Find where the given text appears and provide that cell's center as [X, Y] coordinate. 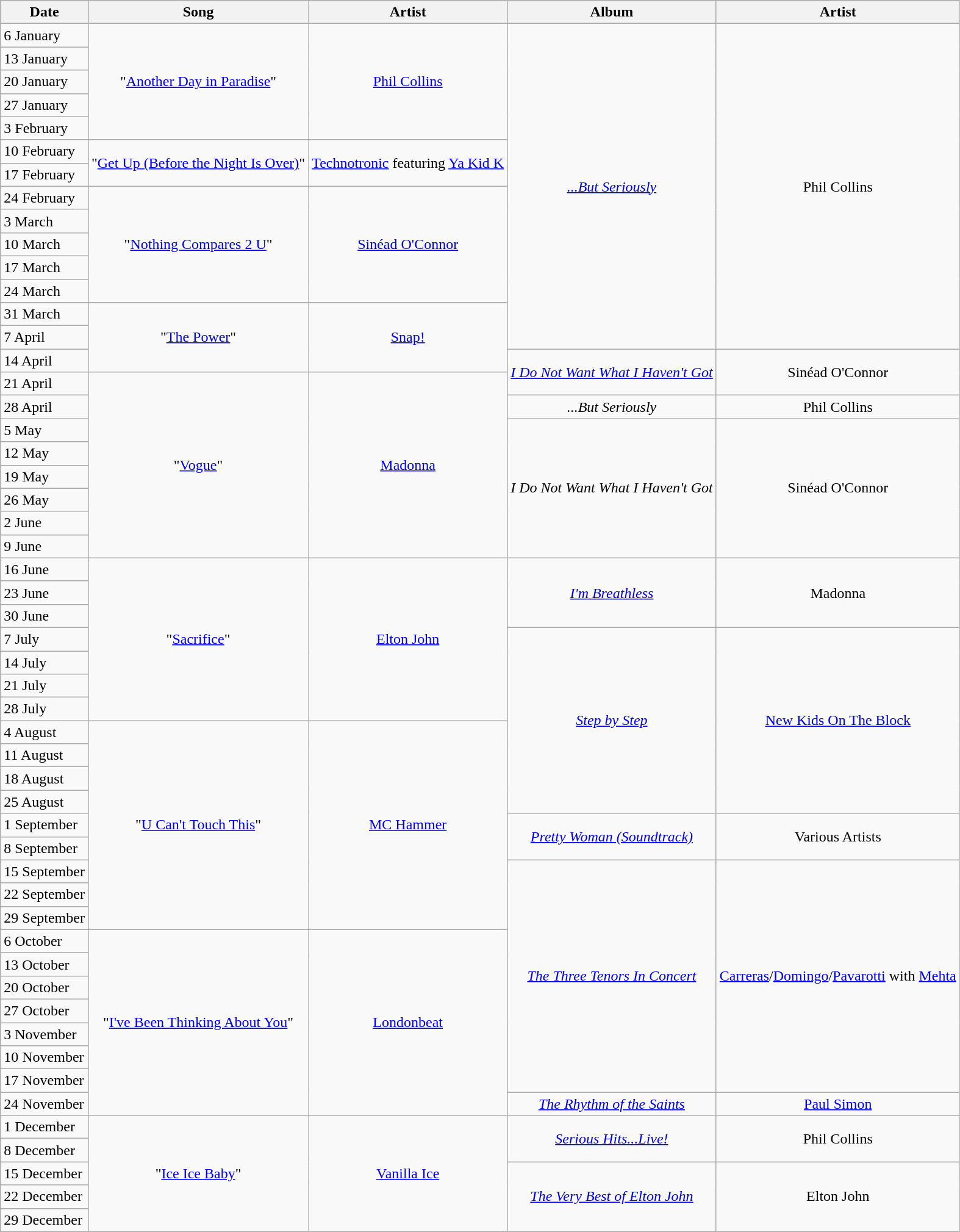
31 March [45, 314]
Vanilla Ice [408, 1173]
Carreras/Domingo/Pavarotti with Mehta [838, 976]
"I've Been Thinking About You" [198, 1022]
"Ice Ice Baby" [198, 1173]
15 December [45, 1173]
17 February [45, 175]
12 May [45, 453]
MC Hammer [408, 825]
24 February [45, 198]
I'm Breathless [612, 593]
"Another Day in Paradise" [198, 82]
6 October [45, 941]
20 October [45, 987]
22 September [45, 895]
14 April [45, 361]
1 September [45, 825]
Technotronic featuring Ya Kid K [408, 163]
7 July [45, 639]
Song [198, 12]
8 December [45, 1150]
Pretty Woman (Soundtrack) [612, 837]
7 April [45, 337]
10 November [45, 1057]
"Get Up (Before the Night Is Over)" [198, 163]
29 September [45, 918]
"Nothing Compares 2 U" [198, 244]
Snap! [408, 337]
8 September [45, 848]
25 August [45, 802]
Londonbeat [408, 1022]
23 June [45, 593]
19 May [45, 477]
5 May [45, 430]
22 December [45, 1197]
21 July [45, 686]
3 February [45, 128]
The Three Tenors In Concert [612, 976]
21 April [45, 384]
9 June [45, 546]
30 June [45, 616]
New Kids On The Block [838, 720]
2 June [45, 523]
6 January [45, 35]
24 March [45, 291]
Step by Step [612, 720]
"Sacrifice" [198, 639]
Paul Simon [838, 1104]
28 April [45, 407]
Serious Hits...Live! [612, 1139]
10 March [45, 244]
Date [45, 12]
1 December [45, 1127]
Album [612, 12]
24 November [45, 1104]
17 November [45, 1081]
"Vogue" [198, 465]
17 March [45, 267]
3 November [45, 1034]
27 October [45, 1010]
15 September [45, 871]
3 March [45, 221]
The Rhythm of the Saints [612, 1104]
13 October [45, 964]
18 August [45, 779]
16 June [45, 569]
Various Artists [838, 837]
27 January [45, 105]
20 January [45, 82]
29 December [45, 1220]
13 January [45, 59]
"The Power" [198, 337]
10 February [45, 151]
"U Can't Touch This" [198, 825]
26 May [45, 500]
14 July [45, 662]
4 August [45, 732]
The Very Best of Elton John [612, 1197]
11 August [45, 755]
28 July [45, 709]
